Search for the cell housing the specified text and yield its [x, y] center coordinate. 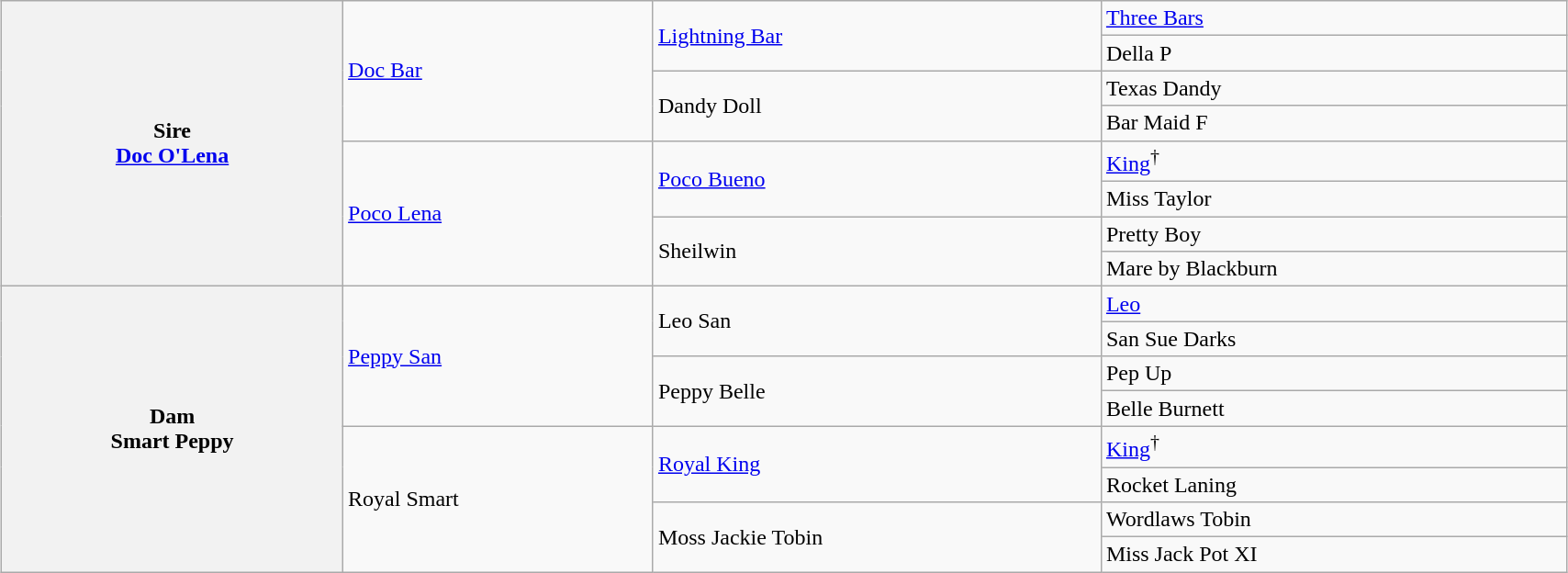
Miss Taylor [1333, 199]
Wordlaws Tobin [1333, 520]
Peppy Belle [877, 391]
Mare by Blackburn [1333, 269]
Della P [1333, 53]
Peppy San [498, 356]
Three Bars [1333, 18]
DamSmart Peppy [173, 430]
Royal Smart [498, 500]
Rocket Laning [1333, 485]
Pretty Boy [1333, 234]
Lightning Bar [877, 36]
Doc Bar [498, 71]
Moss Jackie Tobin [877, 537]
Royal King [877, 465]
Belle Burnett [1333, 409]
Leo [1333, 304]
Leo San [877, 321]
Pep Up [1333, 374]
Miss Jack Pot XI [1333, 555]
Sheilwin [877, 252]
Dandy Doll [877, 106]
San Sue Darks [1333, 339]
Poco Lena [498, 213]
Bar Maid F [1333, 123]
Poco Bueno [877, 178]
SireDoc O'Lena [173, 143]
Texas Dandy [1333, 88]
